Find where the given text appears and provide that cell's center as [x, y] coordinate. 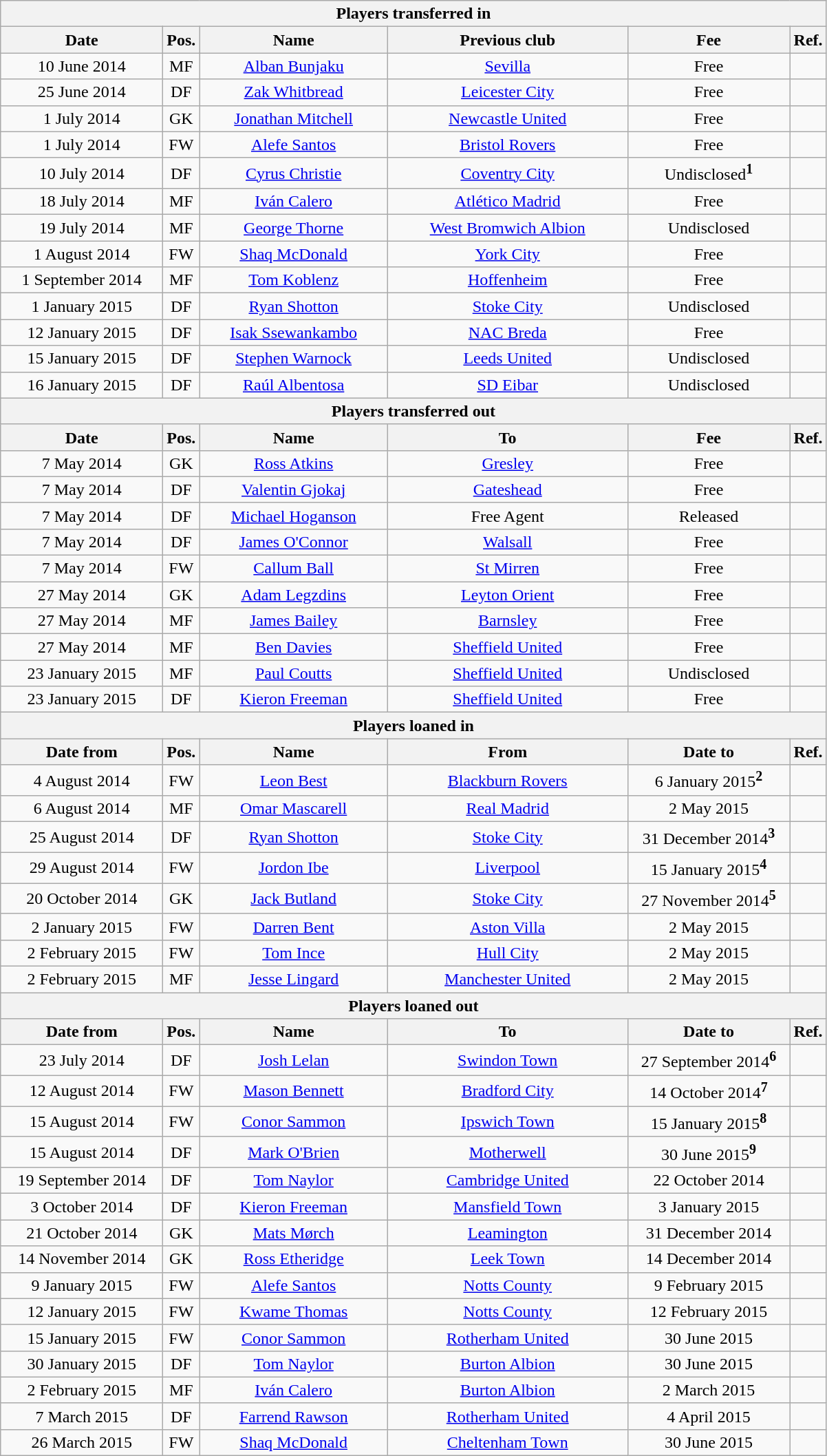
10 July 2014 [82, 173]
Callum Ball [294, 569]
Jesse Lingard [294, 979]
Undisclosed1 [709, 173]
Bristol Rovers [508, 145]
12 August 2014 [82, 1090]
Aston Villa [508, 927]
Isak Ssewankambo [294, 333]
2 March 2015 [709, 1390]
George Thorne [294, 228]
SD Eibar [508, 385]
25 June 2014 [82, 92]
15 January 20158 [709, 1122]
Kwame Thomas [294, 1311]
Jack Butland [294, 899]
20 October 2014 [82, 899]
Zak Whitbread [294, 92]
Cambridge United [508, 1181]
Previous club [508, 40]
Walsall [508, 542]
Ross Etheridge [294, 1259]
Paul Coutts [294, 673]
14 October 20147 [709, 1090]
Michael Hoganson [294, 516]
Cyrus Christie [294, 173]
Newcastle United [508, 118]
4 April 2015 [709, 1416]
Raúl Albentosa [294, 385]
Manchester United [508, 979]
1 September 2014 [82, 280]
21 October 2014 [82, 1233]
Leon Best [294, 781]
Hull City [508, 953]
York City [508, 254]
Sevilla [508, 66]
St Mirren [508, 569]
29 August 2014 [82, 867]
3 October 2014 [82, 1207]
Farrend Rawson [294, 1416]
Players loaned out [414, 1006]
3 January 2015 [709, 1207]
Players transferred in [414, 14]
31 December 2014 [709, 1233]
6 August 2014 [82, 809]
Mats Mørch [294, 1233]
Hoffenheim [508, 280]
Alban Bunjaku [294, 66]
Blackburn Rovers [508, 781]
Tom Koblenz [294, 280]
Ross Atkins [294, 463]
7 March 2015 [82, 1416]
27 September 20146 [709, 1060]
Stephen Warnock [294, 359]
1 August 2014 [82, 254]
10 June 2014 [82, 66]
West Bromwich Albion [508, 228]
Jonathan Mitchell [294, 118]
Mark O'Brien [294, 1152]
Mason Bennett [294, 1090]
19 September 2014 [82, 1181]
Swindon Town [508, 1060]
Darren Bent [294, 927]
Cheltenham Town [508, 1442]
9 February 2015 [709, 1285]
2 January 2015 [82, 927]
Tom Ince [294, 953]
Ben Davies [294, 647]
Leamington [508, 1233]
1 January 2015 [82, 306]
Players loaned in [414, 726]
Omar Mascarell [294, 809]
Bradford City [508, 1090]
Leek Town [508, 1259]
4 August 2014 [82, 781]
Leicester City [508, 92]
12 February 2015 [709, 1311]
18 July 2014 [82, 202]
Real Madrid [508, 809]
16 January 2015 [82, 385]
25 August 2014 [82, 837]
Leeds United [508, 359]
Free Agent [508, 516]
James O'Connor [294, 542]
14 November 2014 [82, 1259]
From [508, 752]
23 July 2014 [82, 1060]
NAC Breda [508, 333]
22 October 2014 [709, 1181]
Valentin Gjokaj [294, 489]
Ipswich Town [508, 1122]
19 July 2014 [82, 228]
Atlético Madrid [508, 202]
9 January 2015 [82, 1285]
Barnsley [508, 621]
Liverpool [508, 867]
30 June 20159 [709, 1152]
James Bailey [294, 621]
Gateshead [508, 489]
Gresley [508, 463]
Motherwell [508, 1152]
Players transferred out [414, 411]
Adam Legzdins [294, 595]
6 January 20152 [709, 781]
Mansfield Town [508, 1207]
Released [709, 516]
15 January 20154 [709, 867]
Jordon Ibe [294, 867]
31 December 20143 [709, 837]
Leyton Orient [508, 595]
27 November 20145 [709, 899]
14 December 2014 [709, 1259]
Josh Lelan [294, 1060]
30 January 2015 [82, 1364]
26 March 2015 [82, 1442]
Coventry City [508, 173]
